Extract the [X, Y] coordinate from the center of the cell holding the provided text.  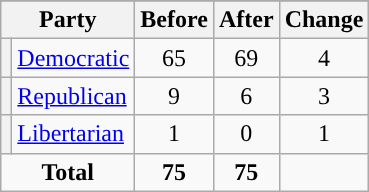
6 [246, 96]
Democratic [74, 58]
69 [246, 58]
3 [324, 96]
0 [246, 134]
Total [68, 172]
Republican [74, 96]
Party [68, 20]
After [246, 20]
65 [174, 58]
9 [174, 96]
4 [324, 58]
Libertarian [74, 134]
Change [324, 20]
Before [174, 20]
